Return the (x, y) coordinate for the center point of the cell that contains the specified text.  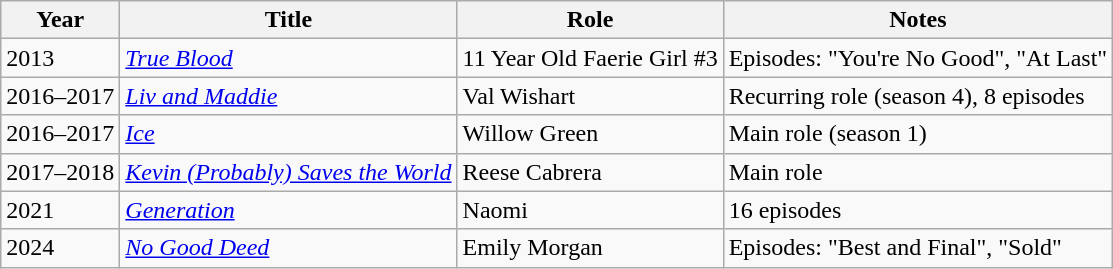
No Good Deed (288, 248)
Willow Green (590, 134)
Episodes: "You're No Good", "At Last" (918, 58)
Main role (season 1) (918, 134)
Role (590, 20)
Episodes: "Best and Final", "Sold" (918, 248)
Generation (288, 210)
True Blood (288, 58)
Main role (918, 172)
2024 (60, 248)
Year (60, 20)
Kevin (Probably) Saves the World (288, 172)
Title (288, 20)
Ice (288, 134)
Liv and Maddie (288, 96)
2021 (60, 210)
Notes (918, 20)
16 episodes (918, 210)
2013 (60, 58)
Val Wishart (590, 96)
Emily Morgan (590, 248)
11 Year Old Faerie Girl #3 (590, 58)
Recurring role (season 4), 8 episodes (918, 96)
2017–2018 (60, 172)
Reese Cabrera (590, 172)
Naomi (590, 210)
